Output the [x, y] coordinate of the center of the cell containing the given text.  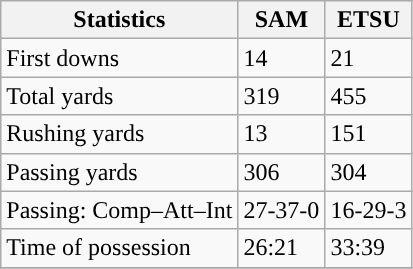
306 [282, 172]
304 [368, 172]
13 [282, 134]
Passing: Comp–Att–Int [120, 210]
33:39 [368, 248]
First downs [120, 58]
Passing yards [120, 172]
Rushing yards [120, 134]
27-37-0 [282, 210]
14 [282, 58]
ETSU [368, 20]
Statistics [120, 20]
Total yards [120, 96]
Time of possession [120, 248]
26:21 [282, 248]
151 [368, 134]
319 [282, 96]
455 [368, 96]
16-29-3 [368, 210]
SAM [282, 20]
21 [368, 58]
